Locate the cell with the specified text and output its (x, y) center coordinate. 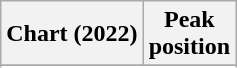
Chart (2022) (72, 34)
Peakposition (189, 34)
